From the cell containing the given text, extract its center point as [x, y] coordinate. 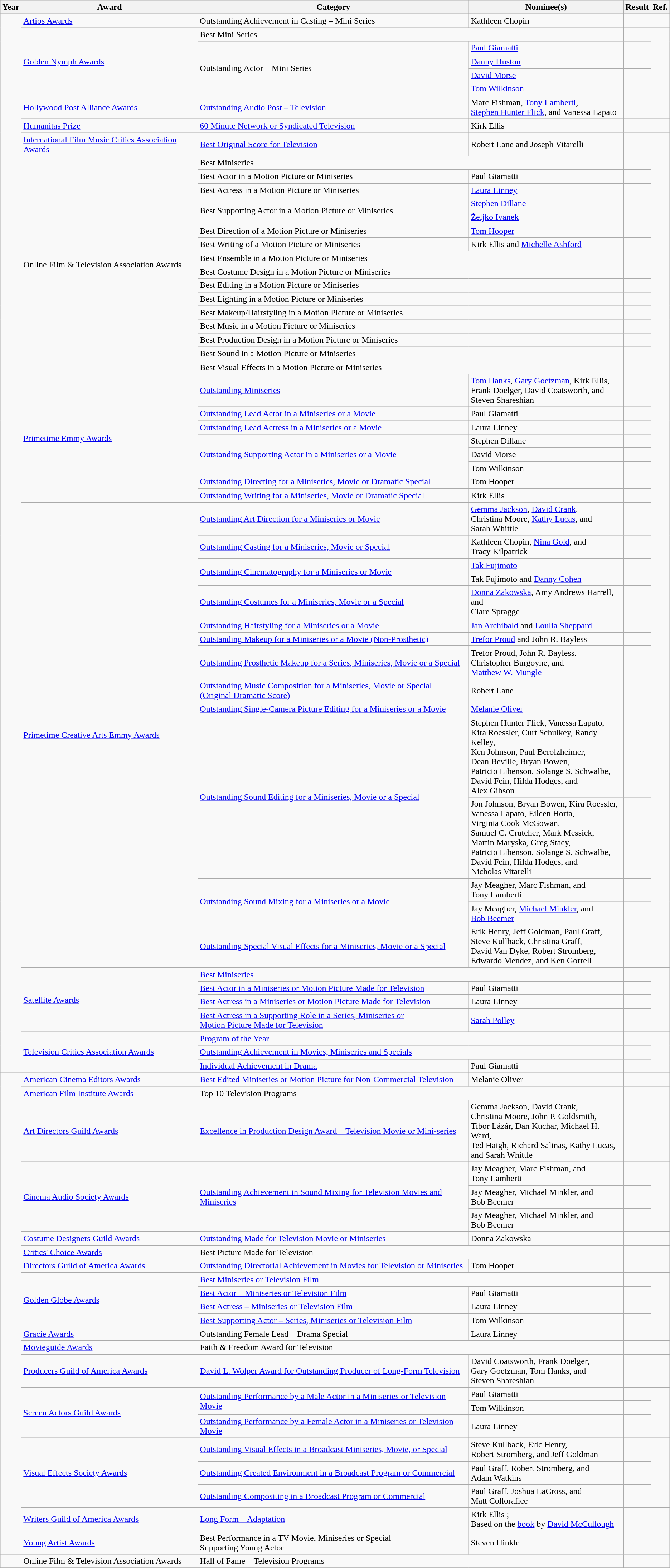
Cinema Audio Society Awards [110, 1196]
American Film Institute Awards [110, 1093]
Outstanding Hairstyling for a Miniseries or a Movie [334, 625]
Result [637, 7]
Trefor Proud and John R. Bayless [546, 639]
Golden Nymph Awards [110, 62]
Jan Archibald and Loulia Sheppard [546, 625]
Critics' Choice Awards [110, 1252]
Gemma Jackson, David Crank, Christina Moore, Kathy Lucas, and Sarah Whittle [546, 519]
Outstanding Achievement in Casting – Mini Series [334, 21]
Trefor Proud, John R. Bayless, Christopher Burgoyne, and Matthew W. Mungle [546, 662]
Best Original Score for Television [334, 144]
Best Actress in a Miniseries or Motion Picture Made for Television [334, 1002]
Gracie Awards [110, 1334]
Long Form – Adaptation [334, 1519]
Best Sound in a Motion Picture or Miniseries [411, 353]
Best Mini Series [411, 34]
Outstanding Compositing in a Broadcast Program or Commercial [334, 1496]
Nominee(s) [546, 7]
Best Editing in a Motion Picture or Miniseries [411, 285]
Steve Kullback, Eric Henry, Robert Stromberg, and Jeff Goldman [546, 1449]
Individual Achievement in Drama [334, 1066]
Outstanding Special Visual Effects for a Miniseries, Movie or a Special [334, 947]
Outstanding Created Environment in a Broadcast Program or Commercial [334, 1473]
Best Actor in a Motion Picture or Miniseries [334, 176]
Best Picture Made for Television [411, 1252]
Best Music in a Motion Picture or Miniseries [411, 326]
Robert Lane [546, 690]
Young Artist Awards [110, 1543]
Best Supporting Actor in a Motion Picture or Miniseries [334, 210]
Outstanding Makeup for a Miniseries or a Movie (Non-Prosthetic) [334, 639]
Writers Guild of America Awards [110, 1519]
Outstanding Prosthetic Makeup for a Series, Miniseries, Movie or a Special [334, 662]
Best Direction of a Motion Picture or Miniseries [334, 231]
Primetime Emmy Awards [110, 438]
Donna Zakowska, Amy Andrews Harrell, and Clare Spragge [546, 602]
Best Lighting in a Motion Picture or Miniseries [411, 299]
Outstanding Directing for a Miniseries, Movie or Dramatic Special [334, 482]
Best Writing of a Motion Picture or Miniseries [334, 245]
Producers Guild of America Awards [110, 1371]
Excellence in Production Design Award – Television Movie or Mini-series [334, 1131]
David Coatsworth, Frank Doelger, Gary Goetzman, Tom Hanks, and Steven Shareshian [546, 1371]
60 Minute Network or Syndicated Television [334, 126]
Tom Hanks, Gary Goetzman, Kirk Ellis, Frank Doelger, David Coatsworth, and Steven Shareshian [546, 390]
Outstanding Actor – Mini Series [334, 68]
Outstanding Casting for a Miniseries, Movie or Special [334, 547]
Movieguide Awards [110, 1347]
Program of the Year [411, 1039]
Danny Huston [546, 62]
Art Directors Guild Awards [110, 1131]
Outstanding Supporting Actor in a Miniseries or a Movie [334, 455]
Kirk Ellis and Michelle Ashford [546, 245]
Best Actress – Miniseries or Television Film [334, 1307]
Outstanding Cinematography for a Miniseries or Movie [334, 572]
Best Actress in a Supporting Role in a Series, Miniseries or Motion Picture Made for Television [334, 1020]
Best Costume Design in a Motion Picture or Miniseries [411, 272]
Outstanding Art Direction for a Miniseries or Movie [334, 519]
Outstanding Performance by a Male Actor in a Miniseries or Television Movie [334, 1401]
Best Ensemble in a Motion Picture or Miniseries [411, 258]
Outstanding Miniseries [334, 390]
Best Actor – Miniseries or Television Film [334, 1293]
Kathleen Chopin, Nina Gold, and Tracy Kilpatrick [546, 547]
Marc Fishman, Tony Lamberti, Stephen Hunter Flick, and Vanessa Lapato [546, 107]
American Cinema Editors Awards [110, 1079]
Erik Henry, Jeff Goldman, Paul Graff, Steve Kullback, Christina Graff, David Van Dyke, Robert Stromberg, Edwardo Mendez, and Ken Gorrell [546, 947]
Award [110, 7]
Outstanding Achievement in Sound Mixing for Television Movies and Miniseries [334, 1196]
Visual Effects Society Awards [110, 1473]
International Film Music Critics Association Awards [110, 144]
Best Actress in a Motion Picture or Miniseries [334, 190]
Category [334, 7]
Robert Lane and Joseph Vitarelli [546, 144]
Kathleen Chopin [546, 21]
Costume Designers Guild Awards [110, 1239]
Year [11, 7]
Satellite Awards [110, 1000]
Donna Zakowska [546, 1239]
Best Supporting Actor – Series, Miniseries or Television Film [334, 1320]
Outstanding Sound Editing for a Miniseries, Movie or a Special [334, 797]
Outstanding Writing for a Miniseries, Movie or Dramatic Special [334, 495]
Screen Actors Guild Awards [110, 1413]
Hollywood Post Alliance Awards [110, 107]
Best Performance in a TV Movie, Miniseries or Special – Supporting Young Actor [334, 1543]
Outstanding Costumes for a Miniseries, Movie or a Special [334, 602]
Tak Fujimoto [546, 565]
Best Production Design in a Motion Picture or Miniseries [411, 340]
Best Miniseries or Television Film [411, 1279]
Outstanding Performance by a Female Actor in a Miniseries or Television Movie [334, 1426]
Outstanding Directorial Achievement in Movies for Television or Miniseries [334, 1266]
Tak Fujimoto and Danny Cohen [546, 579]
Outstanding Lead Actress in a Miniseries or a Movie [334, 427]
Artios Awards [110, 21]
Željko Ivanek [546, 217]
Kirk Ellis ; Based on the book by David McCullough [546, 1519]
Ref. [660, 7]
Outstanding Sound Mixing for a Miniseries or a Movie [334, 902]
Golden Globe Awards [110, 1300]
Television Critics Association Awards [110, 1052]
Steven Hinkle [546, 1543]
Outstanding Audio Post – Television [334, 107]
Best Makeup/Hairstyling in a Motion Picture or Miniseries [411, 313]
Outstanding Single-Camera Picture Editing for a Miniseries or a Movie [334, 709]
Outstanding Music Composition for a Miniseries, Movie or Special (Original Dramatic Score) [334, 690]
Best Visual Effects in a Motion Picture or Miniseries [411, 367]
Directors Guild of America Awards [110, 1266]
Primetime Creative Arts Emmy Awards [110, 735]
Best Actor in a Miniseries or Motion Picture Made for Television [334, 988]
Faith & Freedom Award for Television [411, 1347]
Outstanding Female Lead – Drama Special [334, 1334]
David L. Wolper Award for Outstanding Producer of Long-Form Television [334, 1371]
Sarah Polley [546, 1020]
Outstanding Visual Effects in a Broadcast Miniseries, Movie, or Special [334, 1449]
Outstanding Made for Television Movie or Miniseries [334, 1239]
Top 10 Television Programs [411, 1093]
Humanitas Prize [110, 126]
Outstanding Achievement in Movies, Miniseries and Specials [411, 1052]
Hall of Fame – Television Programs [411, 1561]
Paul Graff, Joshua LaCross, and Matt Collorafice [546, 1496]
Outstanding Lead Actor in a Miniseries or a Movie [334, 413]
Best Edited Miniseries or Motion Picture for Non-Commercial Television [334, 1079]
Paul Graff, Robert Stromberg, and Adam Watkins [546, 1473]
